Determine the [x, y] coordinate at the center of the cell enclosing the given text.  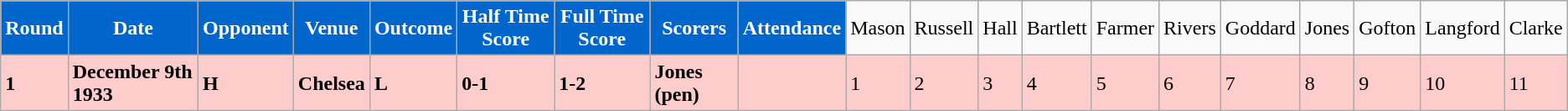
3 [1000, 82]
7 [1260, 82]
Outcome [413, 29]
Opponent [246, 29]
8 [1327, 82]
Full Time Score [602, 29]
Scorers [694, 29]
Jones [1327, 29]
2 [944, 82]
Venue [332, 29]
Goddard [1260, 29]
Hall [1000, 29]
Russell [944, 29]
L [413, 82]
December 9th 1933 [132, 82]
4 [1057, 82]
Farmer [1125, 29]
5 [1125, 82]
Round [34, 29]
Jones (pen) [694, 82]
1-2 [602, 82]
H [246, 82]
Bartlett [1057, 29]
6 [1190, 82]
Rivers [1190, 29]
Gofton [1387, 29]
Clarke [1536, 29]
Date [132, 29]
Chelsea [332, 82]
11 [1536, 82]
0-1 [506, 82]
Langford [1462, 29]
9 [1387, 82]
Half Time Score [506, 29]
Mason [878, 29]
Attendance [792, 29]
10 [1462, 82]
